Identify which cell holds the provided text, then report its (x, y) central coordinate. 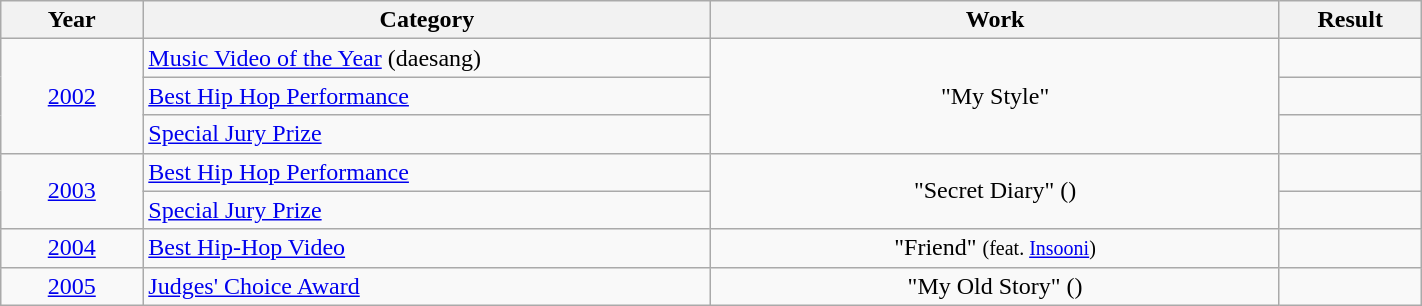
2003 (72, 191)
Year (72, 20)
2005 (72, 286)
"Secret Diary" () (995, 191)
2002 (72, 96)
2004 (72, 248)
Result (1350, 20)
Work (995, 20)
Category (427, 20)
"My Style" (995, 96)
Music Video of the Year (daesang) (427, 58)
"Friend" (feat. Insooni) (995, 248)
Best Hip-Hop Video (427, 248)
Judges' Choice Award (427, 286)
"My Old Story" () (995, 286)
